Locate the cell with the specified text and output its [x, y] center coordinate. 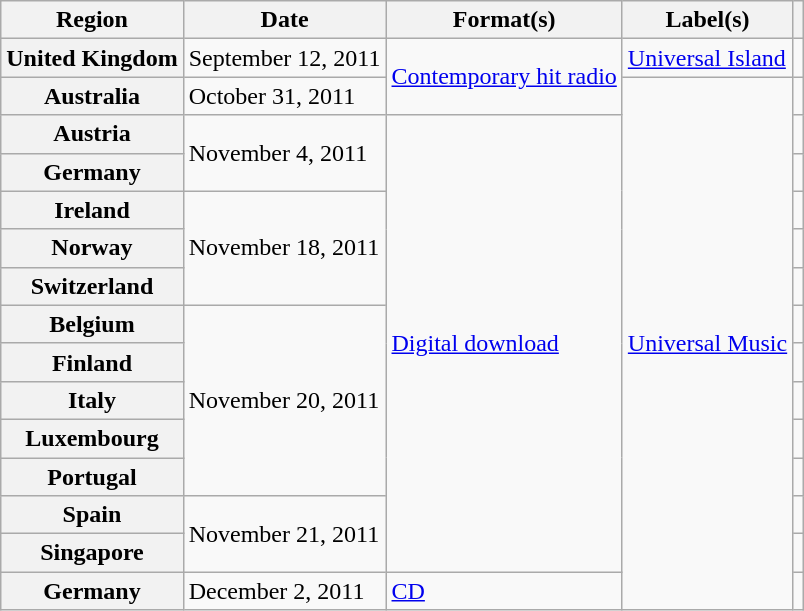
Luxembourg [92, 438]
Spain [92, 515]
November 4, 2011 [284, 153]
Region [92, 20]
Digital download [504, 344]
Finland [92, 362]
Norway [92, 248]
Universal Island [707, 58]
September 12, 2011 [284, 58]
Belgium [92, 324]
Format(s) [504, 20]
Italy [92, 400]
November 20, 2011 [284, 400]
November 18, 2011 [284, 248]
Date [284, 20]
Austria [92, 134]
December 2, 2011 [284, 591]
October 31, 2011 [284, 96]
Universal Music [707, 344]
Ireland [92, 210]
Switzerland [92, 286]
Singapore [92, 553]
Australia [92, 96]
November 21, 2011 [284, 534]
Label(s) [707, 20]
CD [504, 591]
Contemporary hit radio [504, 77]
Portugal [92, 477]
United Kingdom [92, 58]
